Return the [x, y] coordinate for the center point of the cell that contains the specified text.  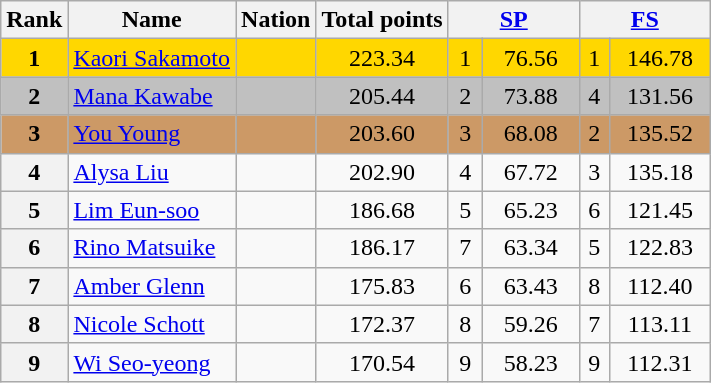
63.34 [530, 248]
121.45 [660, 210]
186.68 [382, 210]
112.40 [660, 286]
205.44 [382, 96]
63.43 [530, 286]
202.90 [382, 172]
FS [644, 20]
65.23 [530, 210]
Total points [382, 20]
203.60 [382, 134]
You Young [152, 134]
59.26 [530, 324]
131.56 [660, 96]
58.23 [530, 362]
112.31 [660, 362]
67.72 [530, 172]
68.08 [530, 134]
175.83 [382, 286]
135.18 [660, 172]
Alysa Liu [152, 172]
170.54 [382, 362]
73.88 [530, 96]
135.52 [660, 134]
Lim Eun-soo [152, 210]
SP [514, 20]
172.37 [382, 324]
Name [152, 20]
122.83 [660, 248]
146.78 [660, 58]
Nicole Schott [152, 324]
Rank [34, 20]
113.11 [660, 324]
Kaori Sakamoto [152, 58]
Amber Glenn [152, 286]
Wi Seo-yeong [152, 362]
Nation [276, 20]
Mana Kawabe [152, 96]
76.56 [530, 58]
186.17 [382, 248]
223.34 [382, 58]
Rino Matsuike [152, 248]
